Pinpoint the cell where the given text exists, returning its (X, Y) midpoint coordinate. 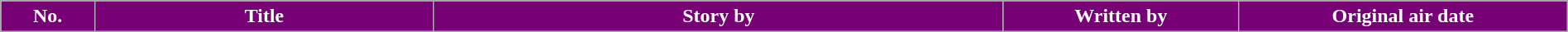
Written by (1121, 16)
Story by (719, 16)
Original air date (1403, 16)
Title (264, 16)
No. (48, 16)
